Return [X, Y] of the center of cell containing provided text 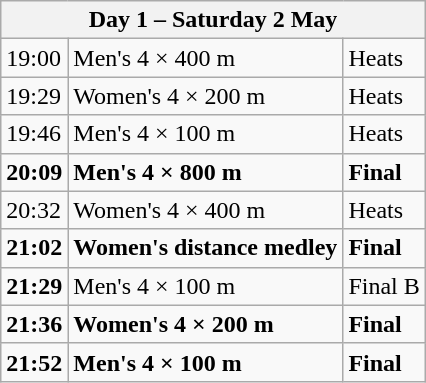
19:00 [34, 58]
Women's distance medley [206, 248]
19:46 [34, 134]
20:09 [34, 172]
Final B [384, 286]
19:29 [34, 96]
Day 1 – Saturday 2 May [214, 20]
Women's 4 × 400 m [206, 210]
Men's 4 × 800 m [206, 172]
21:29 [34, 286]
20:32 [34, 210]
21:36 [34, 324]
21:02 [34, 248]
Men's 4 × 400 m [206, 58]
21:52 [34, 362]
